For the text-containing cell, return its midpoint in (X, Y) coordinate format. 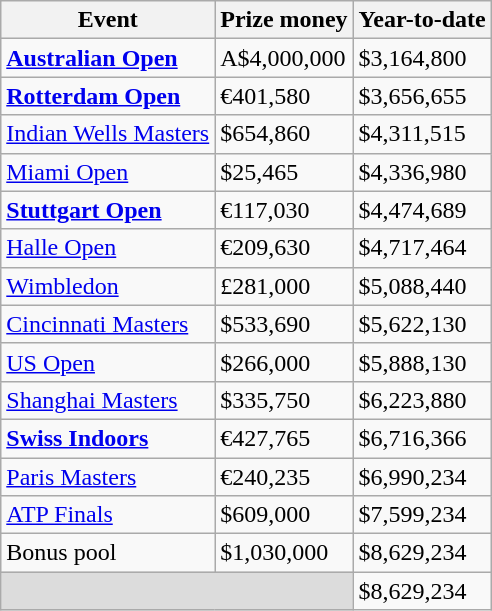
€401,580 (284, 96)
Miami Open (108, 172)
$1,030,000 (284, 553)
$266,000 (284, 362)
Indian Wells Masters (108, 134)
€427,765 (284, 438)
A$4,000,000 (284, 58)
£281,000 (284, 286)
€209,630 (284, 248)
Event (108, 20)
$3,164,800 (422, 58)
€117,030 (284, 210)
US Open (108, 362)
$654,860 (284, 134)
$533,690 (284, 324)
$4,717,464 (422, 248)
Australian Open (108, 58)
Cincinnati Masters (108, 324)
Wimbledon (108, 286)
$609,000 (284, 515)
$7,599,234 (422, 515)
€240,235 (284, 477)
Shanghai Masters (108, 400)
$4,336,980 (422, 172)
$5,088,440 (422, 286)
$335,750 (284, 400)
Swiss Indoors (108, 438)
Stuttgart Open (108, 210)
$5,622,130 (422, 324)
$6,223,880 (422, 400)
$4,474,689 (422, 210)
Year-to-date (422, 20)
$6,716,366 (422, 438)
$3,656,655 (422, 96)
Paris Masters (108, 477)
Rotterdam Open (108, 96)
Bonus pool (108, 553)
$6,990,234 (422, 477)
ATP Finals (108, 515)
Halle Open (108, 248)
$5,888,130 (422, 362)
Prize money (284, 20)
$25,465 (284, 172)
$4,311,515 (422, 134)
